Determine the (X, Y) coordinate at the center of the cell enclosing the given text.  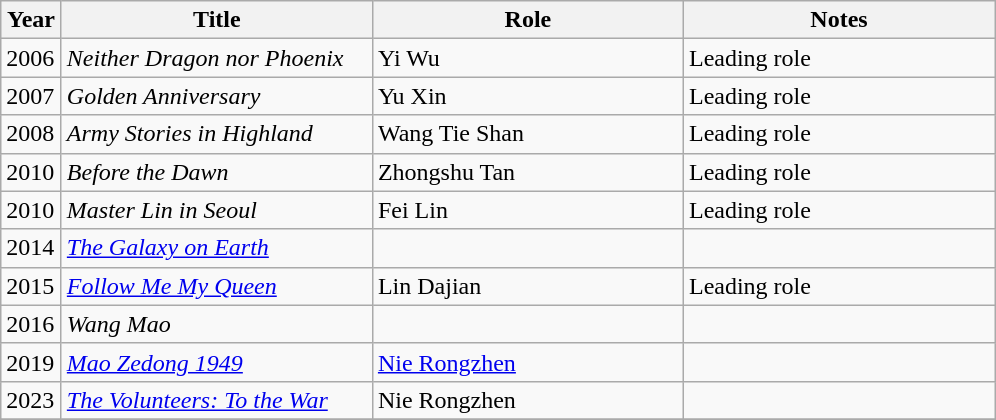
Wang Tie Shan (528, 134)
Title (216, 20)
2019 (32, 362)
Fei Lin (528, 210)
Zhongshu Tan (528, 172)
2023 (32, 400)
2015 (32, 286)
2007 (32, 96)
Yu Xin (528, 96)
Before the Dawn (216, 172)
Mao Zedong 1949 (216, 362)
Lin Dajian (528, 286)
Wang Mao (216, 324)
The Galaxy on Earth (216, 248)
2016 (32, 324)
Neither Dragon nor Phoenix (216, 58)
2008 (32, 134)
Notes (838, 20)
Year (32, 20)
Golden Anniversary (216, 96)
The Volunteers: To the War (216, 400)
Role (528, 20)
2006 (32, 58)
Army Stories in Highland (216, 134)
2014 (32, 248)
Master Lin in Seoul (216, 210)
Yi Wu (528, 58)
Follow Me My Queen (216, 286)
